Scan for the cell matching the given text and deliver its [x, y] coordinate at center. 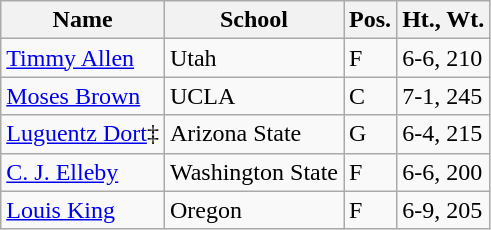
6-6, 210 [444, 58]
Timmy Allen [83, 58]
Ht., Wt. [444, 20]
Luguentz Dort‡ [83, 134]
Utah [254, 58]
7-1, 245 [444, 96]
School [254, 20]
C [370, 96]
C. J. Elleby [83, 172]
Washington State [254, 172]
6-9, 205 [444, 210]
Arizona State [254, 134]
Pos. [370, 20]
6-6, 200 [444, 172]
Louis King [83, 210]
Name [83, 20]
G [370, 134]
UCLA [254, 96]
Moses Brown [83, 96]
Oregon [254, 210]
6-4, 215 [444, 134]
